Identify which cell holds the provided text, then report its (X, Y) central coordinate. 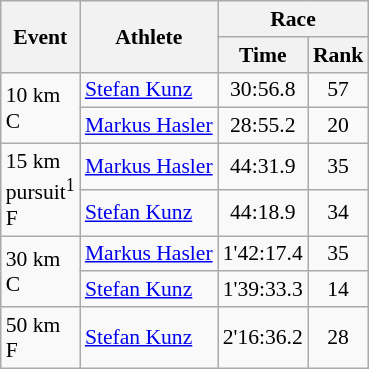
Time (263, 55)
34 (338, 213)
30 km C (40, 272)
Race (294, 19)
50 km F (40, 338)
1'42:17.4 (263, 254)
1'39:33.3 (263, 290)
44:18.9 (263, 213)
28 (338, 338)
30:56.8 (263, 90)
Rank (338, 55)
Athlete (149, 36)
44:31.9 (263, 167)
20 (338, 126)
15 km pursuit1 F (40, 190)
Event (40, 36)
57 (338, 90)
14 (338, 290)
10 km C (40, 108)
28:55.2 (263, 126)
2'16:36.2 (263, 338)
